From the cell containing the given text, extract its center point as (X, Y) coordinate. 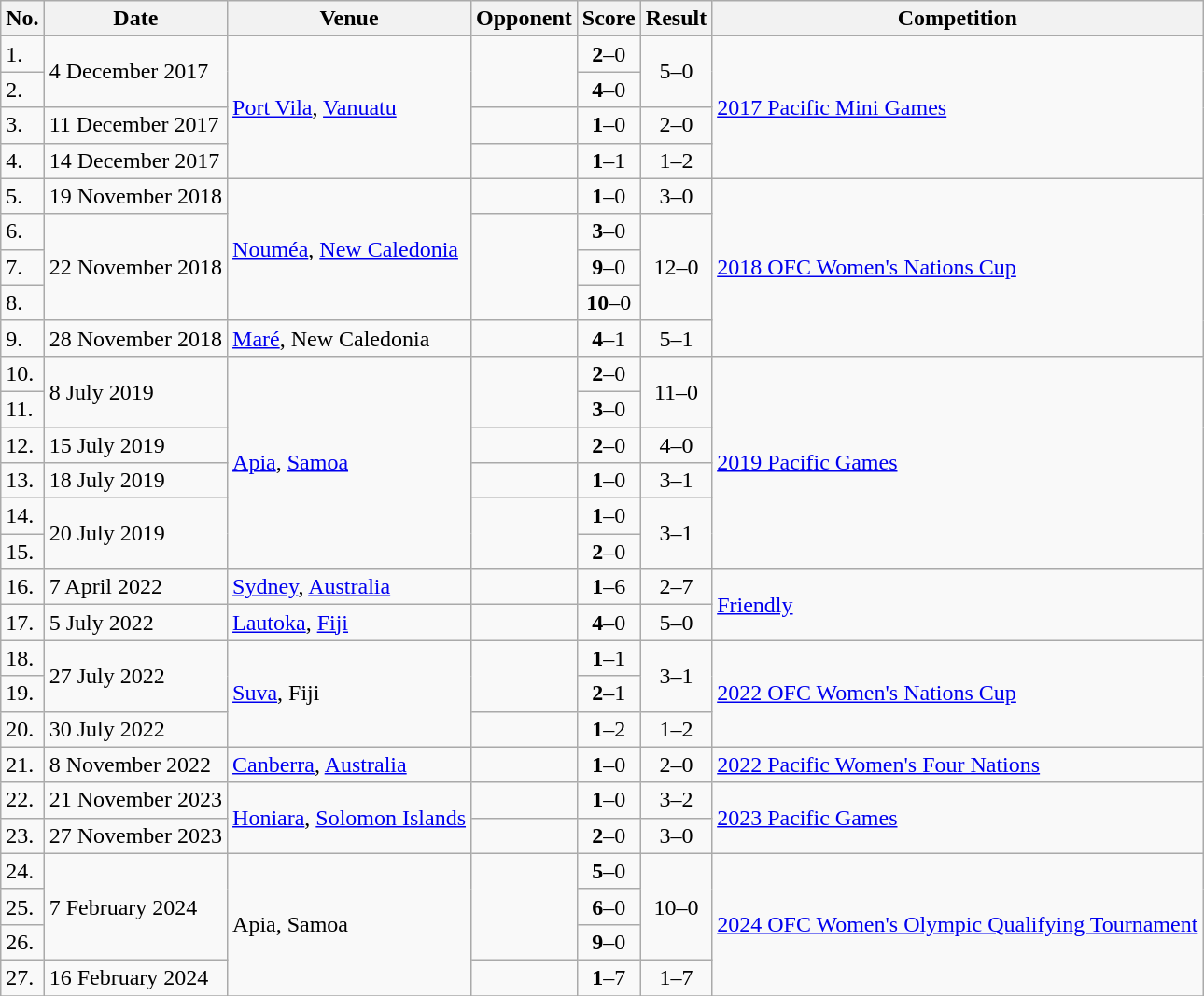
Date (135, 19)
11. (22, 409)
26. (22, 942)
Lautoka, Fiji (349, 623)
21 November 2023 (135, 800)
Honiara, Solomon Islands (349, 818)
6. (22, 231)
Port Vila, Vanuatu (349, 107)
23. (22, 835)
11–0 (676, 391)
11 December 2017 (135, 125)
20 July 2019 (135, 534)
2023 Pacific Games (958, 818)
2–1 (609, 694)
2018 OFC Women's Nations Cup (958, 267)
1–6 (609, 587)
9. (22, 338)
14 December 2017 (135, 161)
2022 Pacific Women's Four Nations (958, 765)
20. (22, 729)
16 February 2024 (135, 977)
13. (22, 481)
28 November 2018 (135, 338)
5 July 2022 (135, 623)
15. (22, 552)
25. (22, 906)
15 July 2019 (135, 445)
19 November 2018 (135, 196)
Score (609, 19)
Suva, Fiji (349, 694)
21. (22, 765)
2. (22, 90)
4 December 2017 (135, 72)
27 November 2023 (135, 835)
5–1 (676, 338)
2022 OFC Women's Nations Cup (958, 694)
Maré, New Caledonia (349, 338)
Canberra, Australia (349, 765)
3–2 (676, 800)
2019 Pacific Games (958, 462)
18 July 2019 (135, 481)
27. (22, 977)
4–1 (609, 338)
2017 Pacific Mini Games (958, 107)
Friendly (958, 605)
Opponent (525, 19)
30 July 2022 (135, 729)
Competition (958, 19)
1. (22, 54)
22 November 2018 (135, 267)
19. (22, 694)
12–0 (676, 267)
7 April 2022 (135, 587)
No. (22, 19)
27 July 2022 (135, 676)
7 February 2024 (135, 906)
24. (22, 871)
10. (22, 373)
Venue (349, 19)
8. (22, 302)
Sydney, Australia (349, 587)
8 July 2019 (135, 391)
3. (22, 125)
Nouméa, New Caledonia (349, 249)
17. (22, 623)
2024 OFC Women's Olympic Qualifying Tournament (958, 924)
2–7 (676, 587)
7. (22, 267)
8 November 2022 (135, 765)
14. (22, 516)
Result (676, 19)
22. (22, 800)
16. (22, 587)
12. (22, 445)
6–0 (609, 906)
5. (22, 196)
18. (22, 658)
4. (22, 161)
